Detect which cell encompasses the target text, then output its [X, Y] center coordinate. 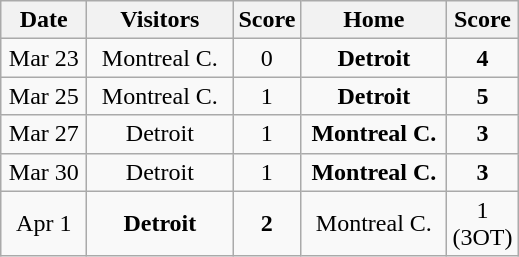
0 [267, 58]
Apr 1 [44, 224]
2 [267, 224]
Visitors [160, 20]
Mar 30 [44, 172]
5 [482, 96]
Home [374, 20]
4 [482, 58]
Mar 27 [44, 134]
Date [44, 20]
Mar 25 [44, 96]
Mar 23 [44, 58]
1 (3OT) [482, 224]
